Identify which cell holds the provided text, then report its (x, y) central coordinate. 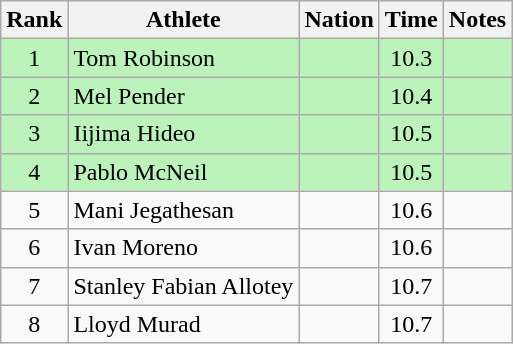
4 (34, 172)
Pablo McNeil (184, 172)
Notes (477, 20)
6 (34, 248)
2 (34, 96)
Iijima Hideo (184, 134)
Stanley Fabian Allotey (184, 286)
Nation (339, 20)
Mani Jegathesan (184, 210)
Lloyd Murad (184, 324)
Ivan Moreno (184, 248)
10.4 (411, 96)
Mel Pender (184, 96)
10.3 (411, 58)
1 (34, 58)
Time (411, 20)
Rank (34, 20)
3 (34, 134)
7 (34, 286)
Tom Robinson (184, 58)
8 (34, 324)
Athlete (184, 20)
5 (34, 210)
